Extract the (X, Y) coordinate from the center of the cell holding the provided text.  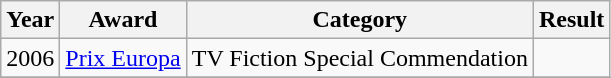
TV Fiction Special Commendation (360, 58)
Prix Europa (123, 58)
Year (30, 20)
Award (123, 20)
Category (360, 20)
2006 (30, 58)
Result (571, 20)
